Pinpoint the cell where the given text exists, returning its (X, Y) midpoint coordinate. 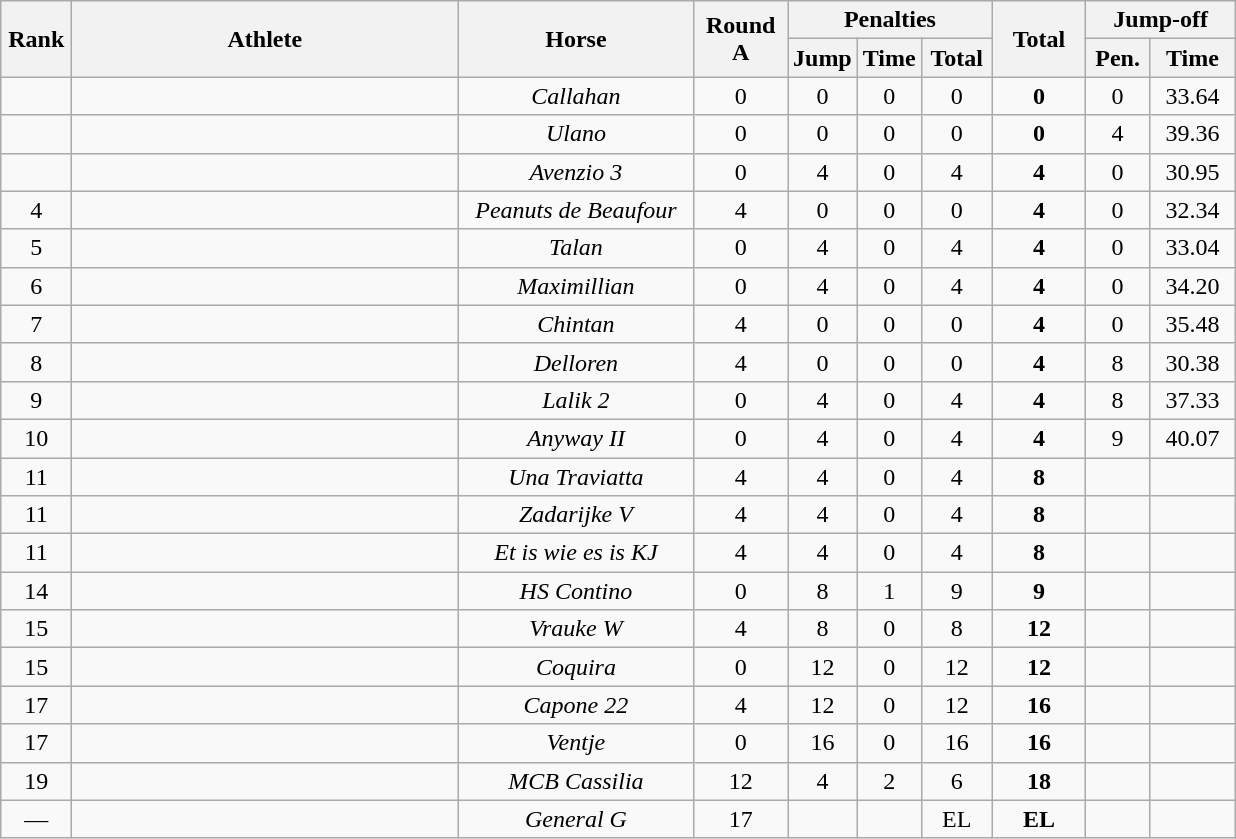
Una Traviatta (576, 477)
19 (36, 781)
Rank (36, 39)
1 (889, 591)
37.33 (1192, 400)
30.38 (1192, 362)
Penalties (890, 20)
Zadarijke V (576, 515)
Pen. (1118, 58)
Peanuts de Beaufour (576, 210)
Vrauke W (576, 629)
Et is wie es is KJ (576, 553)
39.36 (1192, 134)
Talan (576, 248)
Jump-off (1161, 20)
MCB Cassilia (576, 781)
14 (36, 591)
10 (36, 438)
35.48 (1192, 324)
40.07 (1192, 438)
Callahan (576, 96)
30.95 (1192, 172)
Horse (576, 39)
HS Contino (576, 591)
Avenzio 3 (576, 172)
Ulano (576, 134)
33.64 (1192, 96)
Round A (741, 39)
34.20 (1192, 286)
Capone 22 (576, 705)
General G (576, 819)
Jump (823, 58)
Chintan (576, 324)
Athlete (265, 39)
Maximillian (576, 286)
18 (1039, 781)
Ventje (576, 743)
32.34 (1192, 210)
Delloren (576, 362)
33.04 (1192, 248)
Anyway II (576, 438)
— (36, 819)
7 (36, 324)
Lalik 2 (576, 400)
Coquira (576, 667)
5 (36, 248)
2 (889, 781)
